For the text-containing cell, return its midpoint in [x, y] coordinate format. 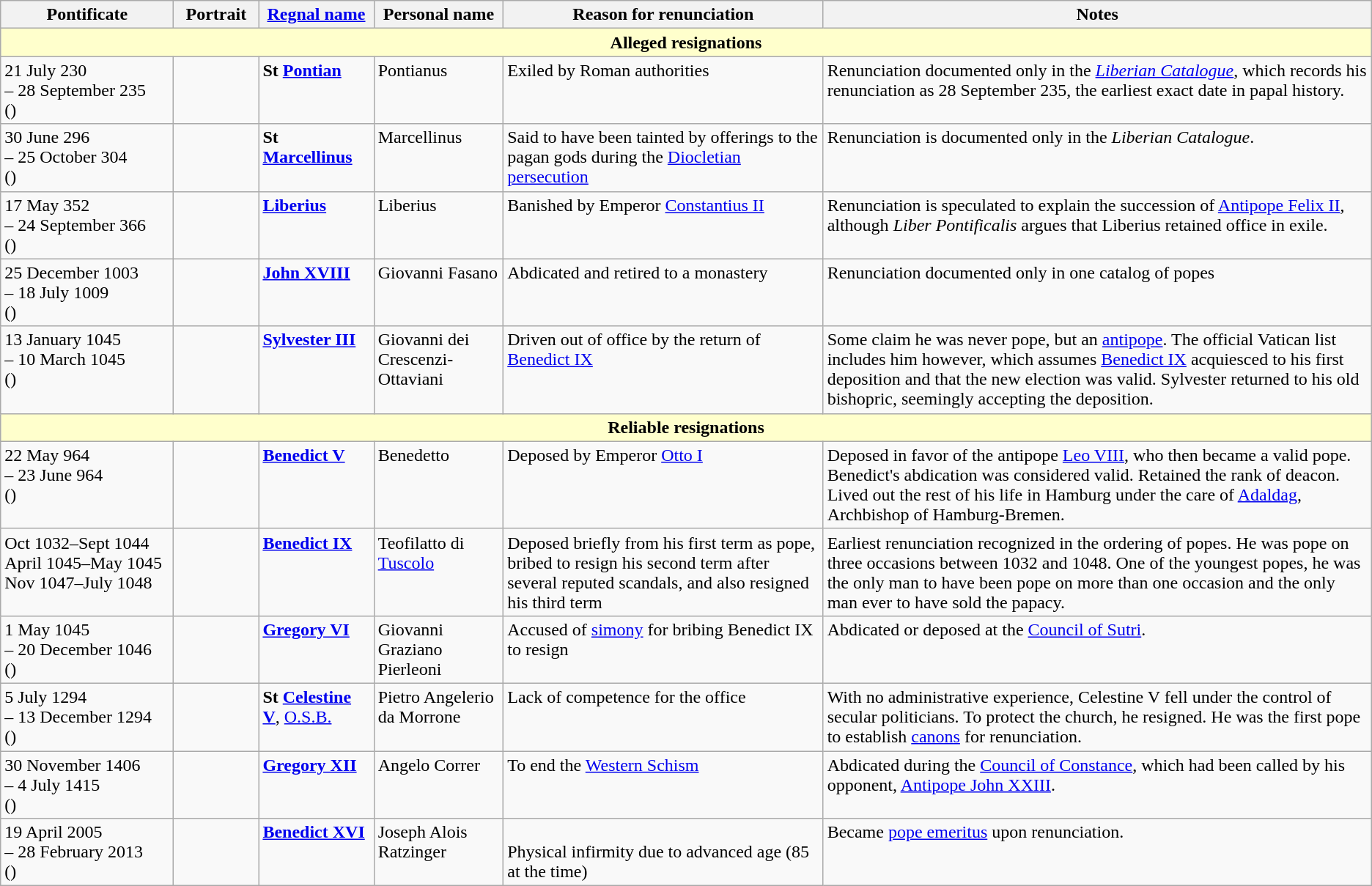
Renunciation is speculated to explain the succession of Antipope Felix II, although Liber Pontificalis argues that Liberius retained office in exile. [1097, 225]
Regnal name [317, 15]
Pontianus [438, 90]
Pietro Angelerio da Morrone [438, 717]
Lack of competence for the office [663, 717]
Giovanni dei Crescenzi-Ottaviani [438, 369]
Became pope emeritus upon renunciation. [1097, 852]
1 May 1045– 20 December 1046() [87, 649]
Benedict V [317, 485]
19 April 2005– 28 February 2013() [87, 852]
Gregory VI [317, 649]
St Pontian [317, 90]
Abdicated during the Council of Constance, which had been called by his opponent, Antipope John XXIII. [1097, 784]
5 July 1294– 13 December 1294() [87, 717]
Renunciation is documented only in the Liberian Catalogue. [1097, 158]
Abdicated and retired to a monastery [663, 292]
Alleged resignations [686, 43]
Teofilatto di Tuscolo [438, 572]
22 May 964– 23 June 964() [87, 485]
Reason for renunciation [663, 15]
17 May 352– 24 September 366() [87, 225]
Personal name [438, 15]
Angelo Correr [438, 784]
21 July 230– 28 September 235() [87, 90]
Giovanni Fasano [438, 292]
Benedict XVI [317, 852]
Physical infirmity due to advanced age (85 at the time) [663, 852]
Deposed briefly from his first term as pope, bribed to resign his second term after several reputed scandals, and also resigned his third term [663, 572]
To end the Western Schism [663, 784]
25 December 1003– 18 July 1009() [87, 292]
Renunciation documented only in the Liberian Catalogue, which records his renunciation as 28 September 235, the earliest exact date in papal history. [1097, 90]
Renunciation documented only in one catalog of popes [1097, 292]
Said to have been tainted by offerings to the pagan gods during the Diocletian persecution [663, 158]
13 January 1045– 10 March 1045() [87, 369]
Benedetto [438, 485]
Benedict IX [317, 572]
Giovanni Graziano Pierleoni [438, 649]
St Marcellinus [317, 158]
Abdicated or deposed at the Council of Sutri. [1097, 649]
Exiled by Roman authorities [663, 90]
St Celestine V, O.S.B. [317, 717]
Reliable resignations [686, 427]
Oct 1032–Sept 1044April 1045–May 1045Nov 1047–July 1048 [87, 572]
Gregory XII [317, 784]
Joseph Alois Ratzinger [438, 852]
30 November 1406– 4 July 1415() [87, 784]
Notes [1097, 15]
Banished by Emperor Constantius II [663, 225]
Sylvester III [317, 369]
30 June 296– 25 October 304() [87, 158]
Deposed by Emperor Otto I [663, 485]
Accused of simony for bribing Benedict IX to resign [663, 649]
Pontificate [87, 15]
John XVIII [317, 292]
Portrait [216, 15]
Marcellinus [438, 158]
Driven out of office by the return of Benedict IX [663, 369]
